Return the [x, y] coordinate for the center point of the cell that contains the specified text.  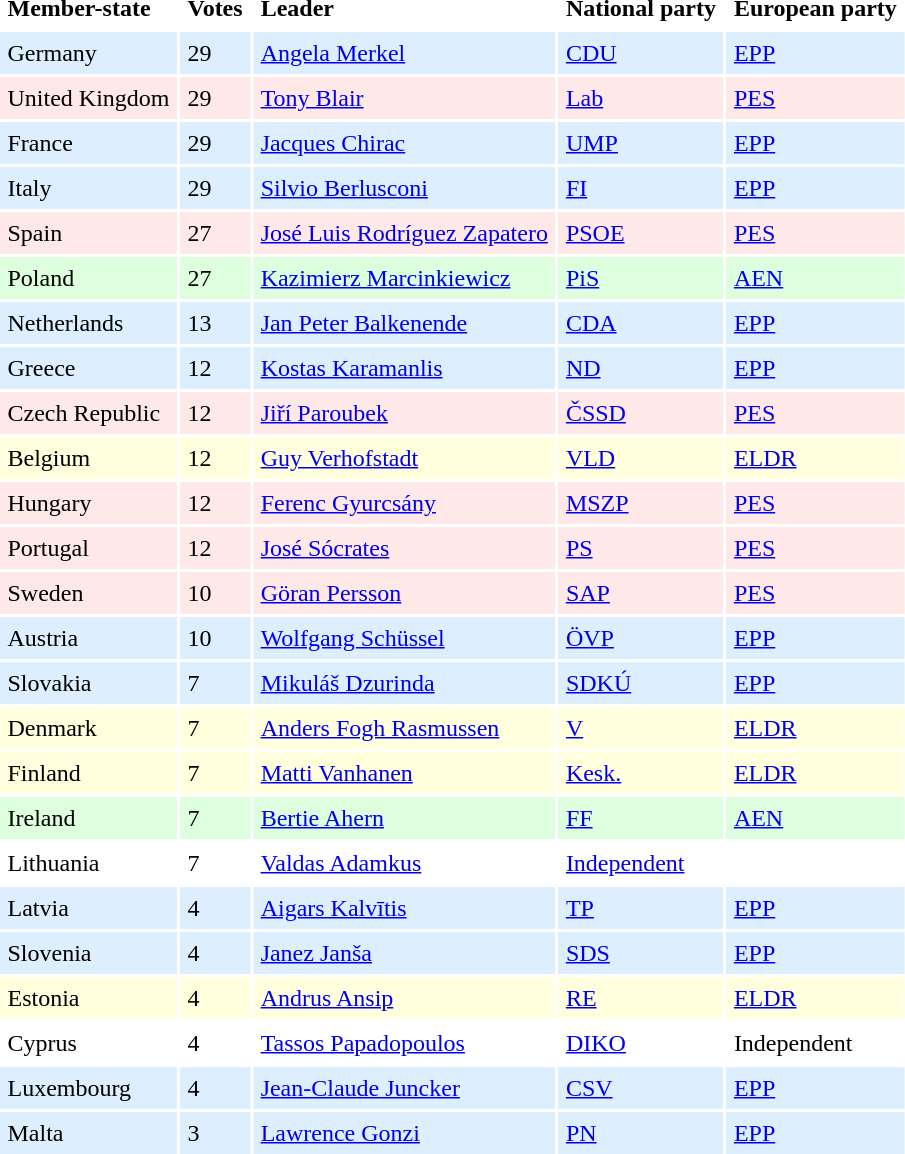
Kesk. [640, 773]
Germany [88, 53]
CDA [640, 323]
ND [640, 368]
MSZP [640, 503]
PS [640, 548]
Matti Vanhanen [404, 773]
José Sócrates [404, 548]
Hungary [88, 503]
Netherlands [88, 323]
Bertie Ahern [404, 818]
Göran Persson [404, 593]
United Kingdom [88, 98]
13 [215, 323]
Austria [88, 638]
Tassos Papadopoulos [404, 1043]
PSOE [640, 233]
Ireland [88, 818]
TP [640, 908]
Slovenia [88, 953]
Finland [88, 773]
V [640, 728]
RE [640, 998]
Mikuláš Dzurinda [404, 683]
Ferenc Gyurcsány [404, 503]
Andrus Ansip [404, 998]
Kostas Karamanlis [404, 368]
Anders Fogh Rasmussen [404, 728]
Malta [88, 1133]
SDKÚ [640, 683]
FF [640, 818]
Jiří Paroubek [404, 413]
Czech Republic [88, 413]
Jean-Claude Juncker [404, 1088]
SDS [640, 953]
Slovakia [88, 683]
Valdas Adamkus [404, 863]
Portugal [88, 548]
Cyprus [88, 1043]
Kazimierz Marcinkiewicz [404, 278]
Janez Janša [404, 953]
Luxembourg [88, 1088]
ČSSD [640, 413]
CSV [640, 1088]
Poland [88, 278]
Belgium [88, 458]
Aigars Kalvītis [404, 908]
PiS [640, 278]
Jacques Chirac [404, 143]
Guy Verhofstadt [404, 458]
Lawrence Gonzi [404, 1133]
Greece [88, 368]
FI [640, 188]
Estonia [88, 998]
Spain [88, 233]
José Luis Rodríguez Zapatero [404, 233]
ÖVP [640, 638]
Jan Peter Balkenende [404, 323]
Tony Blair [404, 98]
Lab [640, 98]
Italy [88, 188]
SAP [640, 593]
VLD [640, 458]
Wolfgang Schüssel [404, 638]
Angela Merkel [404, 53]
3 [215, 1133]
Lithuania [88, 863]
PN [640, 1133]
UMP [640, 143]
CDU [640, 53]
France [88, 143]
Silvio Berlusconi [404, 188]
Latvia [88, 908]
Sweden [88, 593]
DIKO [640, 1043]
Denmark [88, 728]
